Search for the cell housing the specified text and yield its [x, y] center coordinate. 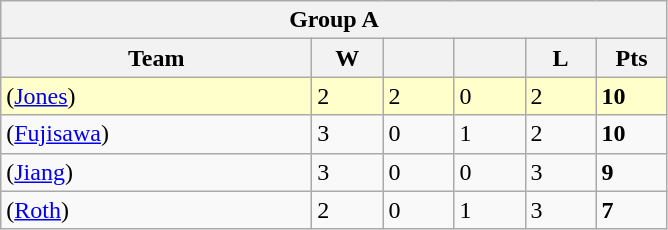
Pts [632, 58]
7 [632, 210]
W [348, 58]
9 [632, 172]
(Fujisawa) [156, 134]
Team [156, 58]
L [560, 58]
(Roth) [156, 210]
(Jiang) [156, 172]
(Jones) [156, 96]
Group A [334, 20]
